Provide the [X, Y] coordinate of the cell's center where the given text is located.  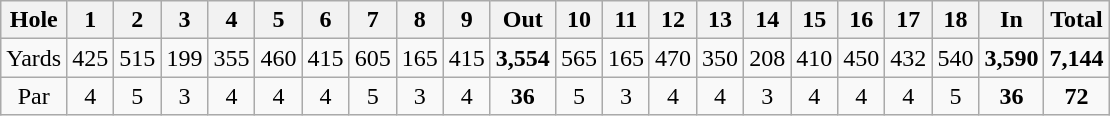
17 [908, 20]
1 [90, 20]
12 [672, 20]
9 [466, 20]
16 [862, 20]
72 [1076, 96]
605 [372, 58]
11 [626, 20]
10 [578, 20]
Out [522, 20]
410 [814, 58]
208 [768, 58]
6 [326, 20]
460 [278, 58]
350 [720, 58]
3,554 [522, 58]
470 [672, 58]
In [1012, 20]
199 [184, 58]
7 [372, 20]
3,590 [1012, 58]
Hole [34, 20]
15 [814, 20]
432 [908, 58]
14 [768, 20]
18 [956, 20]
540 [956, 58]
355 [232, 58]
Yards [34, 58]
515 [138, 58]
450 [862, 58]
7,144 [1076, 58]
565 [578, 58]
Total [1076, 20]
8 [420, 20]
425 [90, 58]
13 [720, 20]
2 [138, 20]
Par [34, 96]
